Locate the cell with the specified text and output its [x, y] center coordinate. 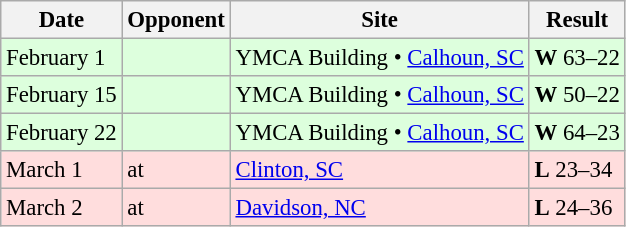
L 24–36 [577, 208]
Date [62, 20]
W 64–23 [577, 133]
W 50–22 [577, 95]
March 2 [62, 208]
W 63–22 [577, 58]
Davidson, NC [380, 208]
Site [380, 20]
February 1 [62, 58]
February 22 [62, 133]
Clinton, SC [380, 170]
L 23–34 [577, 170]
February 15 [62, 95]
Opponent [176, 20]
Result [577, 20]
March 1 [62, 170]
